Identify which cell holds the provided text, then report its (X, Y) central coordinate. 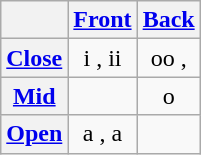
a , a (102, 134)
Back (168, 20)
oo , (168, 58)
o (168, 96)
Close (34, 58)
Open (34, 134)
i , ii (102, 58)
Mid (34, 96)
Front (102, 20)
